Capture the cell that displays the provided text and extract its (X, Y) central coordinate. 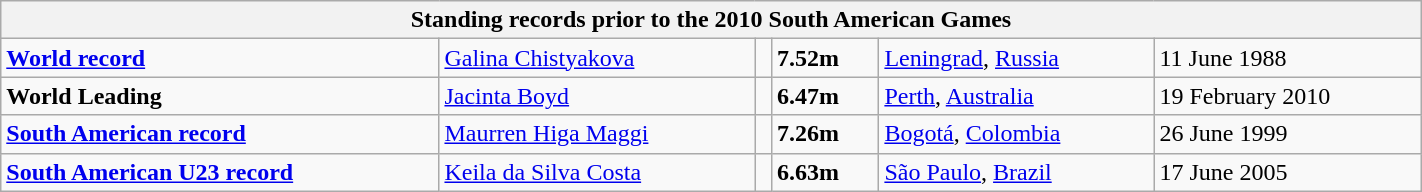
Jacinta Boyd (597, 96)
South American U23 record (220, 172)
26 June 1999 (1288, 134)
7.52m (824, 58)
11 June 1988 (1288, 58)
19 February 2010 (1288, 96)
Standing records prior to the 2010 South American Games (711, 20)
São Paulo, Brazil (1016, 172)
Bogotá, Colombia (1016, 134)
Leningrad, Russia (1016, 58)
7.26m (824, 134)
Galina Chistyakova (597, 58)
17 June 2005 (1288, 172)
World Leading (220, 96)
World record (220, 58)
6.47m (824, 96)
Maurren Higa Maggi (597, 134)
Keila da Silva Costa (597, 172)
South American record (220, 134)
Perth, Australia (1016, 96)
6.63m (824, 172)
